Find where the given text appears and provide that cell's center as (X, Y) coordinate. 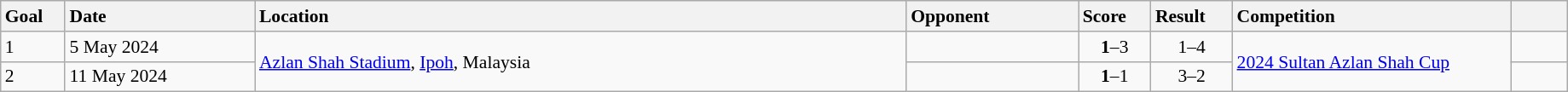
Date (159, 16)
1–3 (1115, 47)
3–2 (1192, 77)
Score (1115, 16)
1–1 (1115, 77)
1 (33, 47)
5 May 2024 (159, 47)
Opponent (992, 16)
2 (33, 77)
Goal (33, 16)
Location (581, 16)
1–4 (1192, 47)
Competition (1373, 16)
2024 Sultan Azlan Shah Cup (1373, 61)
Result (1192, 16)
Azlan Shah Stadium, Ipoh, Malaysia (581, 61)
11 May 2024 (159, 77)
